Extract the (x, y) coordinate from the center of the cell holding the provided text.  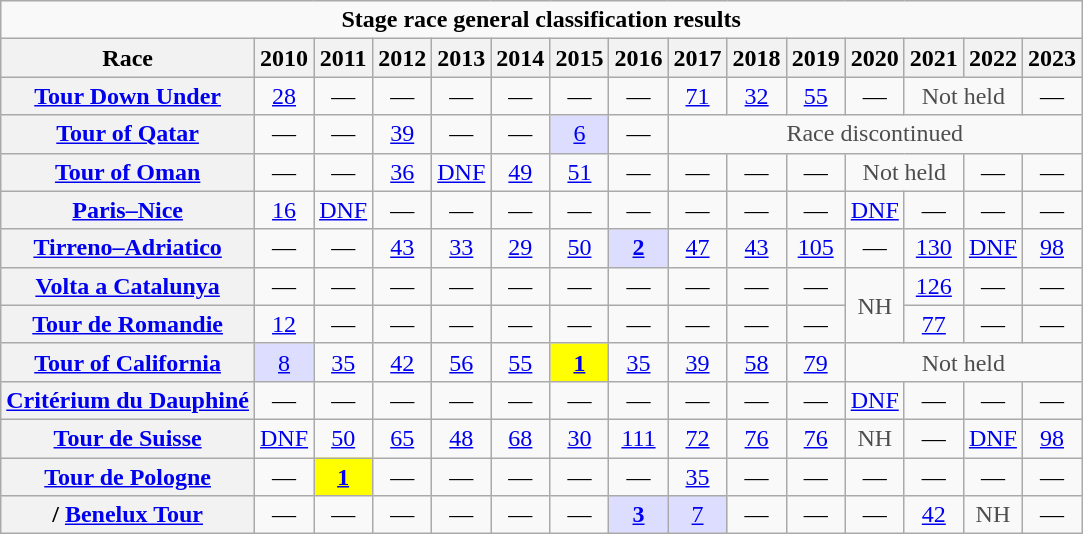
49 (520, 172)
Tour de Pologne (128, 477)
33 (462, 248)
2013 (462, 58)
Tour of Oman (128, 172)
2012 (402, 58)
30 (580, 438)
2 (638, 248)
Race (128, 58)
105 (816, 248)
Critérium du Dauphiné (128, 400)
Volta a Catalunya (128, 286)
/ Benelux Tour (128, 515)
2020 (874, 58)
2011 (344, 58)
65 (402, 438)
Tirreno–Adriatico (128, 248)
29 (520, 248)
79 (816, 362)
111 (638, 438)
72 (698, 438)
2017 (698, 58)
2014 (520, 58)
6 (580, 134)
3 (638, 515)
130 (934, 248)
Tour of California (128, 362)
8 (284, 362)
16 (284, 210)
Tour of Qatar (128, 134)
2023 (1052, 58)
77 (934, 324)
2015 (580, 58)
7 (698, 515)
Stage race general classification results (542, 20)
2010 (284, 58)
Tour de Suisse (128, 438)
36 (402, 172)
2016 (638, 58)
56 (462, 362)
2018 (756, 58)
126 (934, 286)
12 (284, 324)
48 (462, 438)
Race discontinued (874, 134)
47 (698, 248)
2019 (816, 58)
51 (580, 172)
Paris–Nice (128, 210)
58 (756, 362)
28 (284, 96)
71 (698, 96)
2021 (934, 58)
32 (756, 96)
Tour Down Under (128, 96)
68 (520, 438)
2022 (992, 58)
Tour de Romandie (128, 324)
